Extract the [x, y] coordinate from the center of the cell holding the provided text.  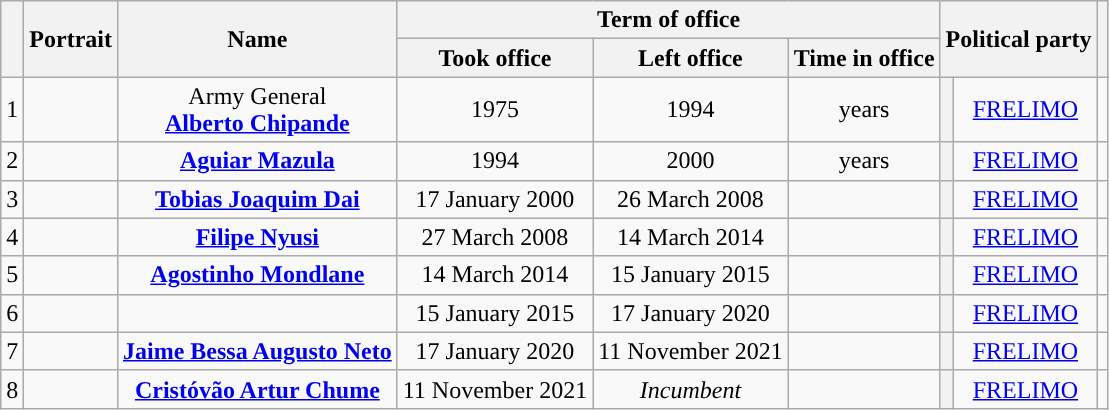
8 [12, 389]
Portrait [71, 39]
Incumbent [690, 389]
3 [12, 199]
Jaime Bessa Augusto Neto [257, 351]
Took office [494, 58]
1 [12, 110]
1975 [494, 110]
Aguiar Mazula [257, 161]
2000 [690, 161]
26 March 2008 [690, 199]
5 [12, 275]
Left office [690, 58]
17 January 2000 [494, 199]
Filipe Nyusi [257, 237]
Time in office [864, 58]
Agostinho Mondlane [257, 275]
Term of office [668, 20]
Tobias Joaquim Dai [257, 199]
27 March 2008 [494, 237]
Name [257, 39]
2 [12, 161]
Political party [1018, 39]
4 [12, 237]
6 [12, 313]
7 [12, 351]
Army GeneralAlberto Chipande [257, 110]
Cristóvão Artur Chume [257, 389]
